Pinpoint the cell where the given text exists, returning its [X, Y] midpoint coordinate. 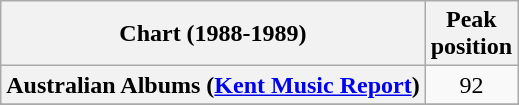
Australian Albums (Kent Music Report) [213, 85]
Chart (1988-1989) [213, 34]
Peakposition [471, 34]
92 [471, 85]
